Locate the cell with the specified text and output its [X, Y] center coordinate. 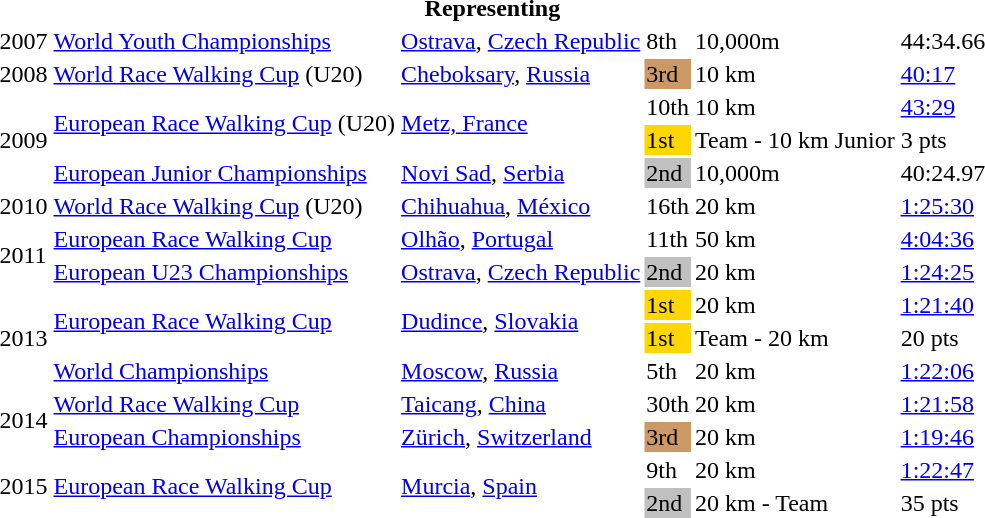
European U23 Championships [224, 272]
World Championships [224, 371]
Metz, France [521, 124]
Cheboksary, Russia [521, 74]
9th [668, 470]
Murcia, Spain [521, 486]
16th [668, 206]
50 km [796, 239]
30th [668, 404]
World Youth Championships [224, 41]
8th [668, 41]
5th [668, 371]
European Junior Championships [224, 173]
Moscow, Russia [521, 371]
Chihuahua, México [521, 206]
Taicang, China [521, 404]
Team - 10 km Junior [796, 140]
11th [668, 239]
Dudince, Slovakia [521, 322]
Team - 20 km [796, 338]
Zürich, Switzerland [521, 437]
10th [668, 107]
Olhão, Portugal [521, 239]
20 km - Team [796, 503]
European Championships [224, 437]
Novi Sad, Serbia [521, 173]
World Race Walking Cup [224, 404]
European Race Walking Cup (U20) [224, 124]
